Scan for the cell matching the given text and deliver its [X, Y] coordinate at center. 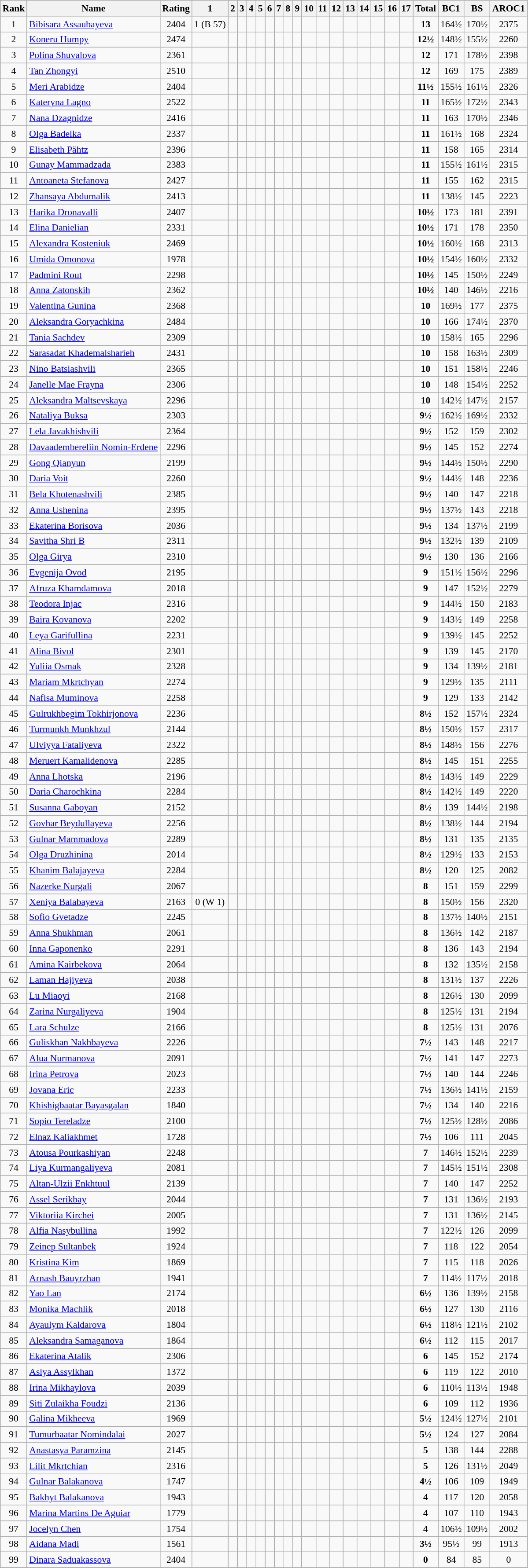
Alexandra Kosteniuk [93, 244]
2346 [509, 118]
25 [14, 400]
166 [451, 322]
2389 [509, 71]
Teodora Injac [93, 604]
175 [477, 71]
Lu Miaoyi [93, 996]
1941 [176, 1278]
114½ [451, 1278]
2239 [509, 1153]
Daria Voit [93, 479]
2313 [509, 244]
91 [14, 1435]
1948 [509, 1388]
Atousa Pourkashiyan [93, 1153]
Polina Shuvalova [93, 55]
Turmunkh Munkhzul [93, 729]
2005 [176, 1215]
Elnaz Kaliakhmet [93, 1137]
Gunay Mammadzada [93, 165]
48 [14, 761]
137 [477, 980]
Padmini Rout [93, 275]
2181 [509, 667]
86 [14, 1356]
56 [14, 886]
2302 [509, 432]
107 [451, 1513]
Irina Mikhaylova [93, 1388]
Yuliia Osmak [93, 667]
117½ [477, 1278]
Sarasadat Khademalsharieh [93, 353]
2136 [176, 1403]
Bela Khotenashvili [93, 495]
44 [14, 698]
2159 [509, 1090]
Galina Mikheeva [93, 1419]
Bibisara Assaubayeva [93, 24]
52 [14, 824]
2116 [509, 1309]
1840 [176, 1106]
50 [14, 792]
1728 [176, 1137]
43 [14, 682]
2290 [509, 463]
11½ [425, 87]
98 [14, 1544]
33 [14, 526]
Liya Kurmangaliyeva [93, 1168]
53 [14, 839]
2301 [176, 651]
90 [14, 1419]
2413 [176, 197]
Assel Serikbay [93, 1200]
135½ [477, 964]
2469 [176, 244]
141 [451, 1059]
Baira Kovanova [93, 620]
129 [451, 698]
Dinara Saduakassova [93, 1560]
Meri Arabidze [93, 87]
2510 [176, 71]
Ulviyya Fataliyeva [93, 745]
Ekaterina Borisova [93, 526]
69 [14, 1090]
Amina Kairbekova [93, 964]
132 [451, 964]
2086 [509, 1121]
2383 [176, 165]
Zhansaya Abdumalik [93, 197]
2067 [176, 886]
Alina Bivol [93, 651]
28 [14, 447]
58 [14, 917]
2036 [176, 526]
2522 [176, 103]
2202 [176, 620]
2054 [509, 1247]
1969 [176, 1419]
63 [14, 996]
2198 [509, 808]
1779 [176, 1513]
Zarina Nurgaliyeva [93, 1011]
38 [14, 604]
2157 [509, 400]
Zeinep Sultanbek [93, 1247]
2273 [509, 1059]
24 [14, 385]
2217 [509, 1043]
172½ [477, 103]
2255 [509, 761]
Asiya Assylkhan [93, 1372]
162½ [451, 416]
34 [14, 541]
49 [14, 777]
132½ [451, 541]
Evgenija Ovod [93, 573]
2109 [509, 541]
Nataliya Buksa [93, 416]
2151 [509, 917]
Siti Zulaikha Foudzi [93, 1403]
2153 [509, 855]
2010 [509, 1372]
2484 [176, 322]
Anna Lhotska [93, 777]
0 (W 1) [210, 902]
47 [14, 745]
Total [425, 8]
177 [477, 306]
173 [451, 212]
1936 [509, 1403]
Olga Druzhinina [93, 855]
95½ [451, 1544]
60 [14, 949]
35 [14, 557]
36 [14, 573]
124 [451, 1435]
1754 [176, 1529]
40 [14, 635]
2331 [176, 228]
2049 [509, 1466]
2091 [176, 1059]
157½ [477, 714]
66 [14, 1043]
87 [14, 1372]
121½ [477, 1325]
2023 [176, 1074]
21 [14, 337]
37 [14, 588]
2111 [509, 682]
2365 [176, 369]
178 [477, 228]
2291 [176, 949]
Daria Charochkina [93, 792]
45 [14, 714]
2168 [176, 996]
169 [451, 71]
Susanna Gaboyan [93, 808]
32 [14, 510]
1913 [509, 1544]
Yao Lan [93, 1293]
39 [14, 620]
Ekaterina Atalik [93, 1356]
27 [14, 432]
82 [14, 1293]
Khishigbaatar Bayasgalan [93, 1106]
Sopio Tereladze [93, 1121]
Xeniya Balabayeva [93, 902]
124½ [451, 1419]
Lilit Mkrtchian [93, 1466]
2101 [509, 1419]
2027 [176, 1435]
Savitha Shri B [93, 541]
23 [14, 369]
Govhar Beydullayeva [93, 824]
2308 [509, 1168]
95 [14, 1498]
2311 [176, 541]
2231 [176, 635]
Aleksandra Maltsevskaya [93, 400]
Harika Dronavalli [93, 212]
141½ [477, 1090]
1869 [176, 1262]
54 [14, 855]
Antoaneta Stefanova [93, 181]
2317 [509, 729]
Name [93, 8]
Kateryna Lagno [93, 103]
80 [14, 1262]
Alua Nurmanova [93, 1059]
2343 [509, 103]
1992 [176, 1231]
117 [451, 1498]
Gong Qianyun [93, 463]
1804 [176, 1325]
2195 [176, 573]
Janelle Mae Frayna [93, 385]
71 [14, 1121]
2310 [176, 557]
Gulnar Balakanova [93, 1482]
109½ [477, 1529]
2398 [509, 55]
2364 [176, 432]
2061 [176, 933]
46 [14, 729]
118½ [451, 1325]
Aidana Madi [93, 1544]
Lela Javakhishvili [93, 432]
2142 [509, 698]
2328 [176, 667]
2416 [176, 118]
1372 [176, 1372]
2082 [509, 871]
1904 [176, 1011]
22 [14, 353]
Lara Schulze [93, 1027]
2407 [176, 212]
2249 [509, 275]
64 [14, 1011]
2322 [176, 745]
142 [477, 933]
55 [14, 871]
Nino Batsiashvili [93, 369]
2288 [509, 1451]
97 [14, 1529]
2326 [509, 87]
2431 [176, 353]
Aleksandra Goryachkina [93, 322]
67 [14, 1059]
Monika Machlik [93, 1309]
Anna Zatonskih [93, 290]
Koneru Humpy [93, 40]
AROC1 [509, 8]
Nazerke Nurgali [93, 886]
Leya Garifullina [93, 635]
51 [14, 808]
Anna Shukhman [93, 933]
59 [14, 933]
Tan Zhongyi [93, 71]
1978 [176, 259]
2474 [176, 40]
Altan-Ulzii Enkhtuul [93, 1184]
20 [14, 322]
41 [14, 651]
Aleksandra Samaganova [93, 1341]
88 [14, 1388]
1561 [176, 1544]
Rank [14, 8]
78 [14, 1231]
Meruert Kamalidenova [93, 761]
128½ [477, 1121]
BS [477, 8]
Tumurbaatar Nomindalai [93, 1435]
2361 [176, 55]
113½ [477, 1388]
65 [14, 1027]
93 [14, 1466]
81 [14, 1278]
Tania Sachdev [93, 337]
26 [14, 416]
2044 [176, 1200]
145½ [451, 1168]
Valentina Gunina [93, 306]
83 [14, 1309]
110½ [451, 1388]
127½ [477, 1419]
2163 [176, 902]
Gulrukhbegim Tokhirjonova [93, 714]
70 [14, 1106]
Rating [176, 8]
12½ [425, 40]
2152 [176, 808]
2045 [509, 1137]
68 [14, 1074]
89 [14, 1403]
Inna Gaponenko [93, 949]
19 [14, 306]
181 [477, 212]
Anna Ushenina [93, 510]
138 [451, 1451]
73 [14, 1153]
2337 [176, 134]
2256 [176, 824]
106½ [451, 1529]
Olga Badelka [93, 134]
2245 [176, 917]
1 (B 57) [210, 24]
Laman Hajiyeva [93, 980]
4½ [425, 1482]
119 [451, 1372]
2370 [509, 322]
2285 [176, 761]
2038 [176, 980]
2002 [509, 1529]
Marina Martins De Aguiar [93, 1513]
2039 [176, 1388]
Ayaulym Kaldarova [93, 1325]
61 [14, 964]
76 [14, 1200]
2233 [176, 1090]
2102 [509, 1325]
Kristina Kim [93, 1262]
Arnash Bauyrzhan [93, 1278]
2183 [509, 604]
2135 [509, 839]
2026 [509, 1262]
2299 [509, 886]
2350 [509, 228]
2298 [176, 275]
Gulnar Mammadova [93, 839]
2303 [176, 416]
Nana Dzagnidze [93, 118]
2017 [509, 1341]
126½ [451, 996]
2220 [509, 792]
2391 [509, 212]
1949 [509, 1482]
Guliskhan Nakhbayeva [93, 1043]
2084 [509, 1435]
3½ [425, 1544]
Alfia Nasybullina [93, 1231]
2289 [176, 839]
Afruza Khamdamova [93, 588]
122½ [451, 1231]
2223 [509, 197]
125 [477, 871]
18 [14, 290]
163½ [477, 353]
157 [477, 729]
Khanim Balajayeva [93, 871]
162 [477, 181]
164½ [451, 24]
Jovana Eric [93, 1090]
2427 [176, 181]
2076 [509, 1027]
2276 [509, 745]
163 [451, 118]
2396 [176, 150]
BC1 [451, 8]
155 [451, 181]
94 [14, 1482]
178½ [477, 55]
2014 [176, 855]
150 [477, 604]
111 [477, 1137]
2193 [509, 1200]
Sofio Gvetadze [93, 917]
2248 [176, 1153]
79 [14, 1247]
29 [14, 463]
72 [14, 1137]
2314 [509, 150]
Olga Girya [93, 557]
1864 [176, 1341]
2362 [176, 290]
2139 [176, 1184]
174½ [477, 322]
Jocelyn Chen [93, 1529]
30 [14, 479]
Viktoriia Kirchei [93, 1215]
2385 [176, 495]
96 [14, 1513]
2064 [176, 964]
74 [14, 1168]
Nafisa Muminova [93, 698]
2229 [509, 777]
2058 [509, 1498]
2395 [176, 510]
57 [14, 902]
Elisabeth Pähtz [93, 150]
2196 [176, 777]
92 [14, 1451]
Davaadembereliin Nomin-Erdene [93, 447]
1747 [176, 1482]
2081 [176, 1168]
110 [477, 1513]
2187 [509, 933]
2279 [509, 588]
2368 [176, 306]
Bakhyt Balakanova [93, 1498]
Mariam Mkrtchyan [93, 682]
2100 [176, 1121]
140½ [477, 917]
31 [14, 495]
Elina Danielian [93, 228]
2320 [509, 902]
2170 [509, 651]
147½ [477, 400]
Anastasya Paramzina [93, 1451]
Irina Petrova [93, 1074]
2144 [176, 729]
Umida Omonova [93, 259]
62 [14, 980]
42 [14, 667]
156½ [477, 573]
1924 [176, 1247]
165½ [451, 103]
75 [14, 1184]
77 [14, 1215]
